Locate the cell with the specified text and output its [X, Y] center coordinate. 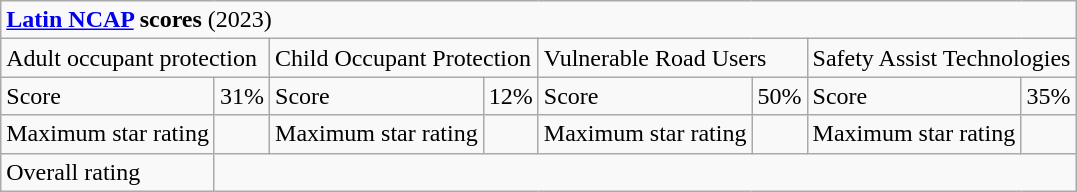
Child Occupant Protection [404, 58]
Safety Assist Technologies [942, 58]
31% [242, 96]
Vulnerable Road Users [672, 58]
12% [510, 96]
Adult occupant protection [136, 58]
50% [780, 96]
Latin NCAP scores (2023) [538, 20]
35% [1048, 96]
Overall rating [108, 172]
